Pinpoint the cell where the given text exists, returning its (x, y) midpoint coordinate. 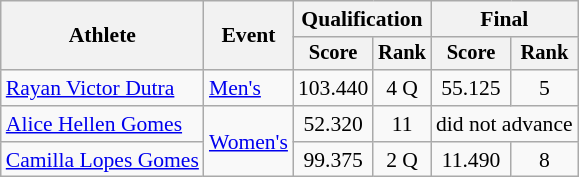
103.440 (333, 88)
55.125 (471, 88)
Final (504, 19)
11 (402, 124)
5 (544, 88)
Alice Hellen Gomes (102, 124)
4 Q (402, 88)
Women's (248, 142)
Event (248, 36)
Athlete (102, 36)
Men's (248, 88)
Qualification (362, 19)
52.320 (333, 124)
Rayan Victor Dutra (102, 88)
did not advance (504, 124)
